Determine the (X, Y) coordinate at the center of the cell enclosing the given text.  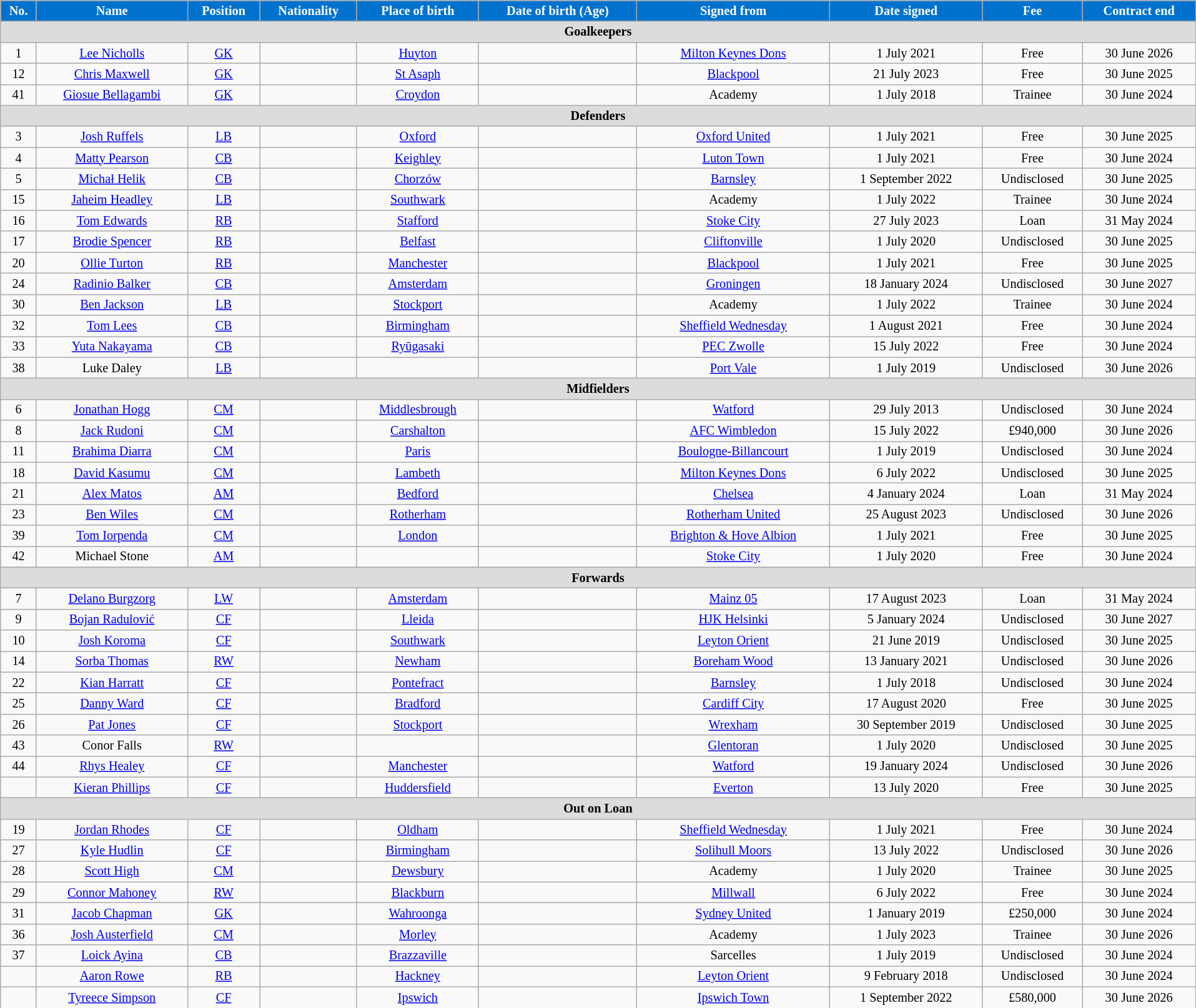
Josh Ruffels (112, 137)
42 (19, 556)
Nationality (309, 11)
43 (19, 746)
Brighton & Hove Albion (733, 535)
Mainz 05 (733, 598)
Rotherham (417, 515)
Connor Mahoney (112, 892)
AFC Wimbledon (733, 430)
Kian Harratt (112, 683)
Scott High (112, 871)
Brahima Diarra (112, 452)
3 (19, 137)
Boulogne-Billancourt (733, 452)
Luton Town (733, 158)
29 July 2013 (906, 410)
Tyreece Simpson (112, 997)
31 (19, 913)
1 January 2019 (906, 913)
No. (19, 11)
1 July 2023 (906, 934)
22 (19, 683)
4 (19, 158)
39 (19, 535)
Loick Ayina (112, 956)
17 August 2023 (906, 598)
Everton (733, 788)
Josh Austerfield (112, 934)
Port Vale (733, 368)
17 (19, 242)
Pat Jones (112, 724)
Ryūgasaki (417, 347)
Bradford (417, 703)
St Asaph (417, 74)
7 (19, 598)
25 (19, 703)
Contract end (1139, 11)
Tom Iorpenda (112, 535)
London (417, 535)
HJK Helsinki (733, 620)
26 (19, 724)
Conor Falls (112, 746)
5 (19, 179)
Newham (417, 661)
24 (19, 284)
Sorba Thomas (112, 661)
Keighley (417, 158)
20 (19, 263)
Danny Ward (112, 703)
LW (224, 598)
Position (224, 11)
£940,000 (1032, 430)
Sydney United (733, 913)
Cliftonville (733, 242)
Rotherham United (733, 515)
Fee (1032, 11)
Jacob Chapman (112, 913)
11 (19, 452)
21 June 2019 (906, 641)
£250,000 (1032, 913)
Name (112, 11)
Yuta Nakayama (112, 347)
19 (19, 829)
9 February 2018 (906, 976)
Morley (417, 934)
15 (19, 200)
Rhys Healey (112, 766)
21 (19, 493)
18 January 2024 (906, 284)
Ipswich (417, 997)
Michał Helik (112, 179)
Midfielders (598, 388)
12 (19, 74)
Radinio Balker (112, 284)
Boreham Wood (733, 661)
1 August 2021 (906, 325)
Lleida (417, 620)
£580,000 (1032, 997)
14 (19, 661)
27 (19, 851)
Wahroonga (417, 913)
Goalkeepers (598, 32)
Lee Nicholls (112, 52)
Solihull Moors (733, 851)
30 September 2019 (906, 724)
Croydon (417, 95)
33 (19, 347)
21 July 2023 (906, 74)
Oxford United (733, 137)
Jack Rudoni (112, 430)
Chelsea (733, 493)
27 July 2023 (906, 220)
Ben Wiles (112, 515)
13 July 2022 (906, 851)
38 (19, 368)
Aaron Rowe (112, 976)
9 (19, 620)
Defenders (598, 116)
10 (19, 641)
PEC Zwolle (733, 347)
Lambeth (417, 473)
8 (19, 430)
32 (19, 325)
Huyton (417, 52)
Brazzaville (417, 956)
Alex Matos (112, 493)
Oxford (417, 137)
Ipswich Town (733, 997)
Pontefract (417, 683)
Chris Maxwell (112, 74)
Giosue Bellagambi (112, 95)
Out on Loan (598, 808)
16 (19, 220)
Hackney (417, 976)
Tom Lees (112, 325)
18 (19, 473)
Ben Jackson (112, 305)
Millwall (733, 892)
Date of birth (Age) (557, 11)
Oldham (417, 829)
Blackburn (417, 892)
Stafford (417, 220)
Paris (417, 452)
23 (19, 515)
Bojan Radulović (112, 620)
25 August 2023 (906, 515)
Cardiff City (733, 703)
Kieran Phillips (112, 788)
Brodie Spencer (112, 242)
Middlesbrough (417, 410)
Tom Edwards (112, 220)
Matty Pearson (112, 158)
44 (19, 766)
Ollie Turton (112, 263)
Wrexham (733, 724)
Delano Burgzorg (112, 598)
30 (19, 305)
29 (19, 892)
6 (19, 410)
Groningen (733, 284)
28 (19, 871)
Dewsbury (417, 871)
Huddersfield (417, 788)
13 January 2021 (906, 661)
Date signed (906, 11)
Jordan Rhodes (112, 829)
37 (19, 956)
Belfast (417, 242)
36 (19, 934)
1 (19, 52)
Forwards (598, 578)
Luke Daley (112, 368)
Jaheim Headley (112, 200)
Jonathan Hogg (112, 410)
41 (19, 95)
Bedford (417, 493)
Carshalton (417, 430)
Michael Stone (112, 556)
17 August 2020 (906, 703)
Josh Koroma (112, 641)
Sarcelles (733, 956)
13 July 2020 (906, 788)
Kyle Hudlin (112, 851)
Glentoran (733, 746)
David Kasumu (112, 473)
Chorzów (417, 179)
4 January 2024 (906, 493)
Signed from (733, 11)
19 January 2024 (906, 766)
5 January 2024 (906, 620)
Place of birth (417, 11)
